Output the (X, Y) coordinate of the center of the cell containing the given text.  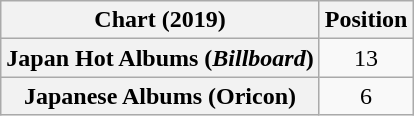
Chart (2019) (160, 20)
6 (366, 96)
Japan Hot Albums (Billboard) (160, 58)
13 (366, 58)
Position (366, 20)
Japanese Albums (Oricon) (160, 96)
